Return [x, y] of the center of cell containing provided text 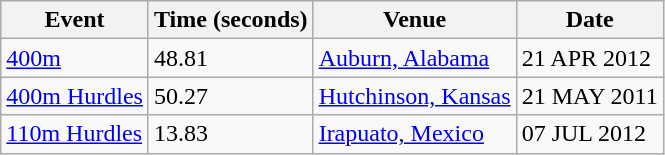
48.81 [230, 58]
400m [75, 58]
110m Hurdles [75, 134]
Time (seconds) [230, 20]
07 JUL 2012 [590, 134]
400m Hurdles [75, 96]
21 APR 2012 [590, 58]
Event [75, 20]
13.83 [230, 134]
Date [590, 20]
21 MAY 2011 [590, 96]
Hutchinson, Kansas [414, 96]
50.27 [230, 96]
Venue [414, 20]
Irapuato, Mexico [414, 134]
Auburn, Alabama [414, 58]
